Determine the [X, Y] coordinate at the center of the cell enclosing the given text.  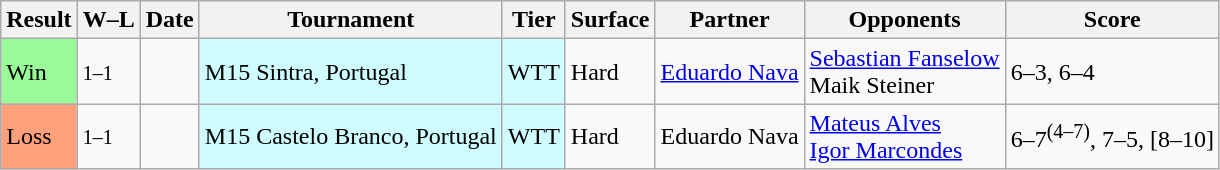
M15 Sintra, Portugal [350, 72]
Score [1112, 20]
Loss [39, 136]
M15 Castelo Branco, Portugal [350, 136]
Partner [730, 20]
Opponents [904, 20]
Date [170, 20]
Result [39, 20]
Mateus Alves Igor Marcondes [904, 136]
Tier [534, 20]
Sebastian Fanselow Maik Steiner [904, 72]
Win [39, 72]
6–7(4–7), 7–5, [8–10] [1112, 136]
Surface [610, 20]
W–L [108, 20]
Tournament [350, 20]
6–3, 6–4 [1112, 72]
